Locate the cell with the specified text and output its (x, y) center coordinate. 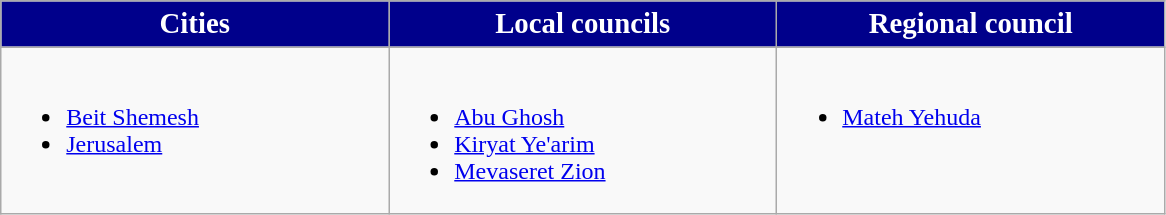
Abu GhoshKiryat Ye'arimMevaseret Zion (583, 130)
Regional council (971, 24)
Local councils (583, 24)
Beit ShemeshJerusalem (195, 130)
Cities (195, 24)
Mateh Yehuda (971, 130)
